Provide the [x, y] coordinate of the cell's center where the given text is located.  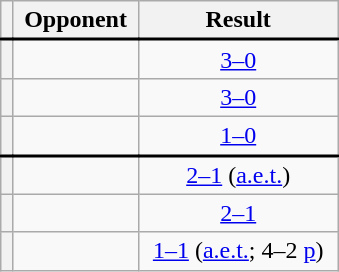
2–1 (a.e.t.) [238, 174]
Result [238, 20]
Opponent [76, 20]
1–1 (a.e.t.; 4–2 p) [238, 251]
2–1 [238, 213]
1–0 [238, 136]
